Detect which cell encompasses the target text, then output its (x, y) center coordinate. 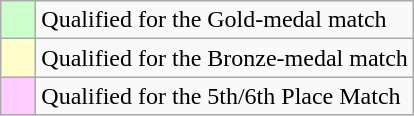
Qualified for the Gold-medal match (225, 20)
Qualified for the Bronze-medal match (225, 58)
Qualified for the 5th/6th Place Match (225, 96)
